Determine the [X, Y] coordinate at the center of the cell enclosing the given text.  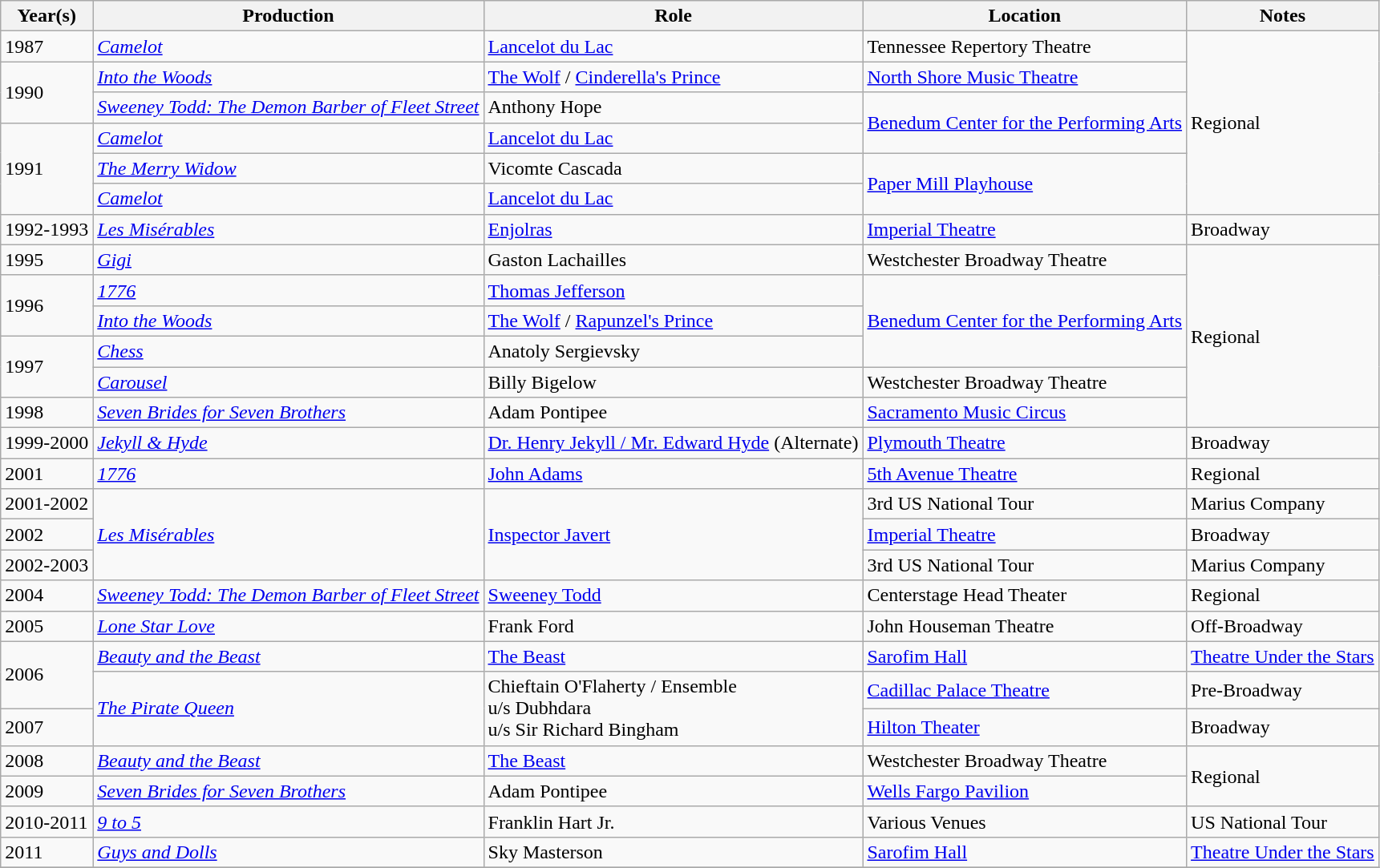
Tennessee Repertory Theatre [1025, 46]
1999-2000 [47, 443]
Enjolras [674, 229]
The Pirate Queen [289, 709]
Frank Ford [674, 626]
Gigi [289, 260]
Franklin Hart Jr. [674, 822]
Various Venues [1025, 822]
1992-1993 [47, 229]
Dr. Henry Jekyll / Mr. Edward Hyde (Alternate) [674, 443]
Wells Fargo Pavilion [1025, 791]
US National Tour [1283, 822]
1991 [47, 168]
Cadillac Palace Theatre [1025, 690]
Guys and Dolls [289, 852]
Pre-Broadway [1283, 690]
Production [289, 16]
2001-2002 [47, 504]
Thomas Jefferson [674, 290]
1987 [47, 46]
Vicomte Cascada [674, 168]
1996 [47, 305]
1998 [47, 413]
2008 [47, 761]
Centerstage Head Theater [1025, 595]
The Merry Widow [289, 168]
2001 [47, 474]
1997 [47, 366]
Inspector Javert [674, 535]
North Shore Music Theatre [1025, 77]
Lone Star Love [289, 626]
2002 [47, 535]
Location [1025, 16]
Role [674, 16]
The Wolf / Cinderella's Prince [674, 77]
2005 [47, 626]
Carousel [289, 382]
2007 [47, 727]
Notes [1283, 16]
Sacramento Music Circus [1025, 413]
Hilton Theater [1025, 727]
Billy Bigelow [674, 382]
Plymouth Theatre [1025, 443]
1990 [47, 92]
Chieftain O'Flaherty / Ensembleu/s Dubhdarau/s Sir Richard Bingham [674, 709]
John Houseman Theatre [1025, 626]
2006 [47, 675]
Gaston Lachailles [674, 260]
Sky Masterson [674, 852]
Sweeney Todd [674, 595]
2009 [47, 791]
2011 [47, 852]
Paper Mill Playhouse [1025, 184]
The Wolf / Rapunzel's Prince [674, 321]
Chess [289, 351]
5th Avenue Theatre [1025, 474]
Anthony Hope [674, 107]
2010-2011 [47, 822]
Off-Broadway [1283, 626]
2002-2003 [47, 565]
2004 [47, 595]
Anatoly Sergievsky [674, 351]
1995 [47, 260]
John Adams [674, 474]
9 to 5 [289, 822]
Jekyll & Hyde [289, 443]
Year(s) [47, 16]
